Provide the (X, Y) coordinate of the cell's center where the given text is located.  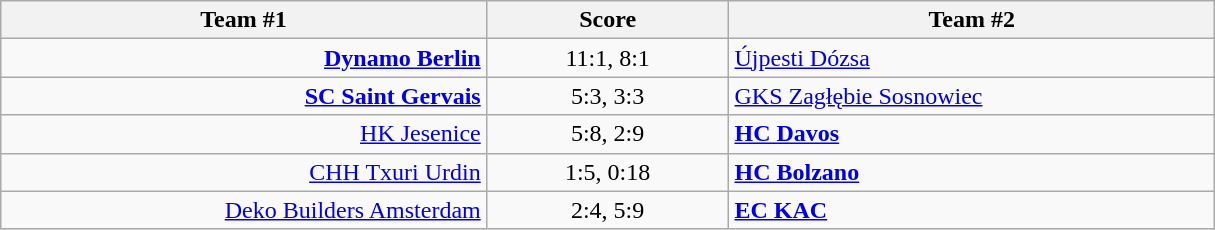
Dynamo Berlin (244, 58)
Deko Builders Amsterdam (244, 210)
HC Davos (972, 134)
5:3, 3:3 (608, 96)
HK Jesenice (244, 134)
SC Saint Gervais (244, 96)
EC KAC (972, 210)
1:5, 0:18 (608, 172)
Team #1 (244, 20)
Team #2 (972, 20)
5:8, 2:9 (608, 134)
11:1, 8:1 (608, 58)
CHH Txuri Urdin (244, 172)
Score (608, 20)
2:4, 5:9 (608, 210)
GKS Zagłębie Sosnowiec (972, 96)
Újpesti Dózsa (972, 58)
HC Bolzano (972, 172)
